Output the (x, y) coordinate of the center of the cell containing the given text.  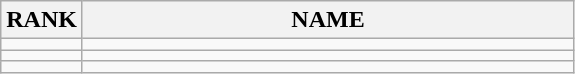
NAME (328, 20)
RANK (42, 20)
